Capture the cell that displays the provided text and extract its (X, Y) central coordinate. 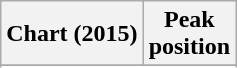
Peak position (189, 34)
Chart (2015) (72, 34)
